Capture the cell that displays the provided text and extract its [x, y] central coordinate. 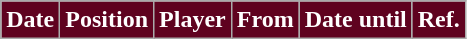
Position [107, 20]
Player [193, 20]
Ref. [438, 20]
Date [30, 20]
From [265, 20]
Date until [356, 20]
